From the cell containing the given text, extract its center point as (x, y) coordinate. 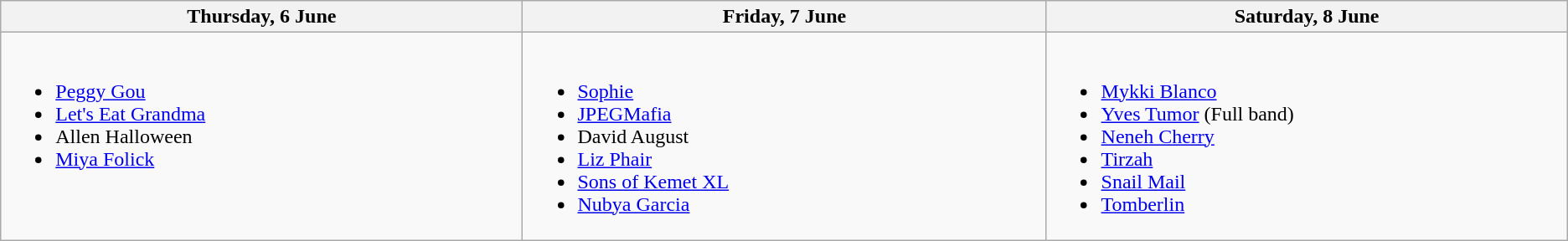
Saturday, 8 June (1307, 17)
Thursday, 6 June (261, 17)
Friday, 7 June (784, 17)
Mykki BlancoYves Tumor (Full band)Neneh CherryTirzahSnail MailTomberlin (1307, 136)
Peggy GouLet's Eat GrandmaAllen HalloweenMiya Folick (261, 136)
SophieJPEGMafiaDavid AugustLiz PhairSons of Kemet XLNubya Garcia (784, 136)
